Locate the cell with the specified text and output its [x, y] center coordinate. 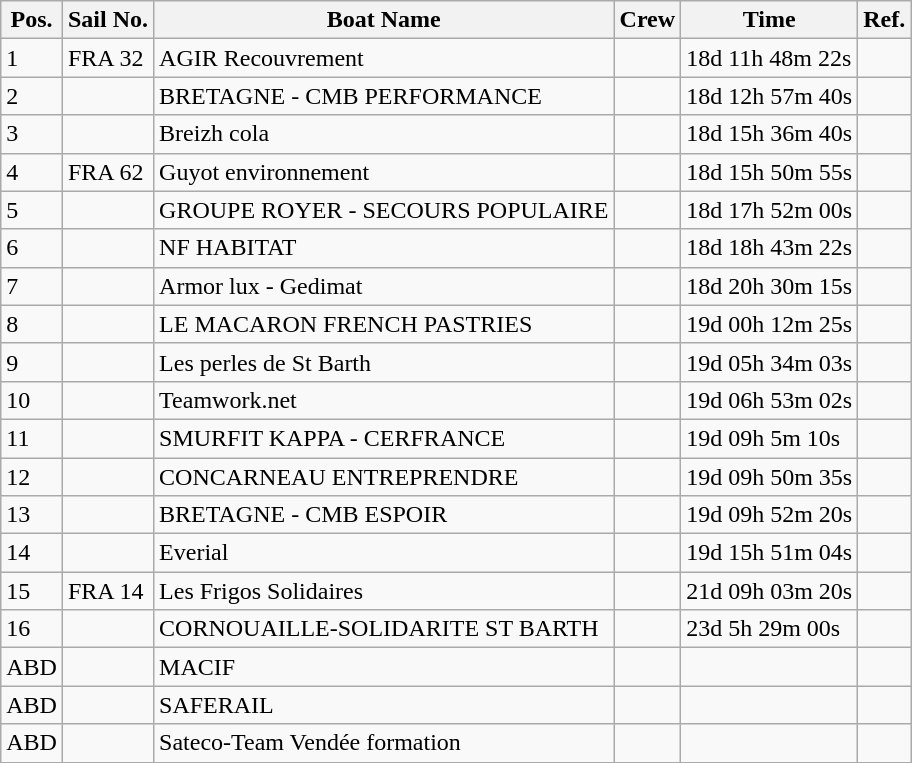
19d 09h 50m 35s [770, 477]
CORNOUAILLE-SOLIDARITE ST BARTH [384, 629]
6 [32, 248]
BRETAGNE - CMB PERFORMANCE [384, 96]
Sail No. [108, 20]
Crew [648, 20]
Time [770, 20]
BRETAGNE - CMB ESPOIR [384, 515]
FRA 32 [108, 58]
Les Frigos Solidaires [384, 591]
SMURFIT KAPPA - CERFRANCE [384, 438]
Les perles de St Barth [384, 362]
16 [32, 629]
1 [32, 58]
Boat Name [384, 20]
Breizh cola [384, 134]
Ref. [884, 20]
MACIF [384, 667]
8 [32, 324]
Guyot environnement [384, 172]
4 [32, 172]
FRA 14 [108, 591]
NF HABITAT [384, 248]
Teamwork.net [384, 400]
Sateco-Team Vendée formation [384, 743]
12 [32, 477]
19d 05h 34m 03s [770, 362]
9 [32, 362]
2 [32, 96]
15 [32, 591]
18d 11h 48m 22s [770, 58]
19d 09h 52m 20s [770, 515]
LE MACARON FRENCH PASTRIES [384, 324]
3 [32, 134]
19d 06h 53m 02s [770, 400]
18d 18h 43m 22s [770, 248]
GROUPE ROYER - SECOURS POPULAIRE [384, 210]
7 [32, 286]
19d 09h 5m 10s [770, 438]
21d 09h 03m 20s [770, 591]
13 [32, 515]
FRA 62 [108, 172]
19d 15h 51m 04s [770, 553]
5 [32, 210]
AGIR Recouvrement [384, 58]
11 [32, 438]
Everial [384, 553]
Pos. [32, 20]
18d 15h 36m 40s [770, 134]
19d 00h 12m 25s [770, 324]
10 [32, 400]
18d 15h 50m 55s [770, 172]
18d 12h 57m 40s [770, 96]
18d 17h 52m 00s [770, 210]
CONCARNEAU ENTREPRENDRE [384, 477]
SAFERAIL [384, 705]
Armor lux - Gedimat [384, 286]
23d 5h 29m 00s [770, 629]
14 [32, 553]
18d 20h 30m 15s [770, 286]
